Determine the (X, Y) coordinate at the center of the cell enclosing the given text.  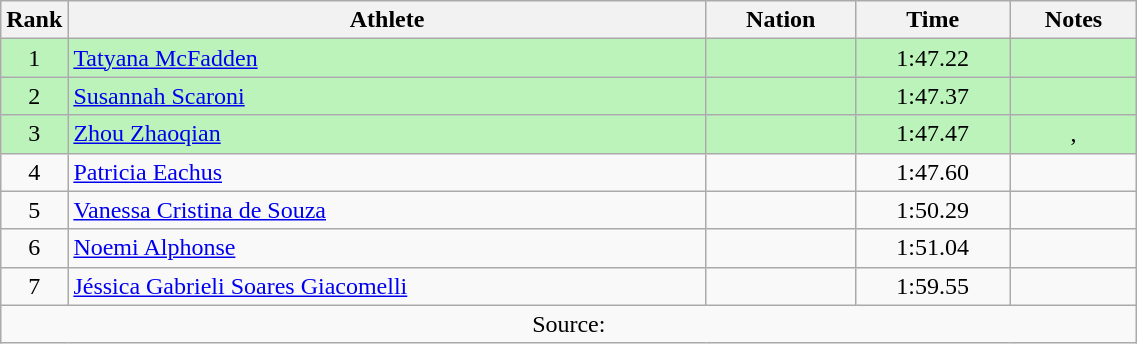
7 (34, 286)
1:59.55 (932, 286)
2 (34, 96)
Athlete (388, 20)
1:47.60 (932, 172)
1:47.37 (932, 96)
1:47.22 (932, 58)
Notes (1074, 20)
1:50.29 (932, 210)
Susannah Scaroni (388, 96)
1:47.47 (932, 134)
Source: (569, 324)
Tatyana McFadden (388, 58)
Rank (34, 20)
5 (34, 210)
, (1074, 134)
Patricia Eachus (388, 172)
6 (34, 248)
1 (34, 58)
Nation (780, 20)
Zhou Zhaoqian (388, 134)
3 (34, 134)
4 (34, 172)
Noemi Alphonse (388, 248)
Time (932, 20)
Vanessa Cristina de Souza (388, 210)
Jéssica Gabrieli Soares Giacomelli (388, 286)
1:51.04 (932, 248)
